Output the (x, y) coordinate of the center of the cell containing the given text.  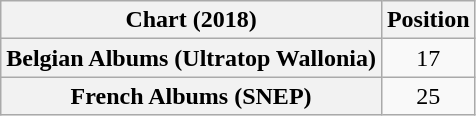
Chart (2018) (192, 20)
25 (428, 96)
17 (428, 58)
French Albums (SNEP) (192, 96)
Belgian Albums (Ultratop Wallonia) (192, 58)
Position (428, 20)
